Find where the given text appears and provide that cell's center as (x, y) coordinate. 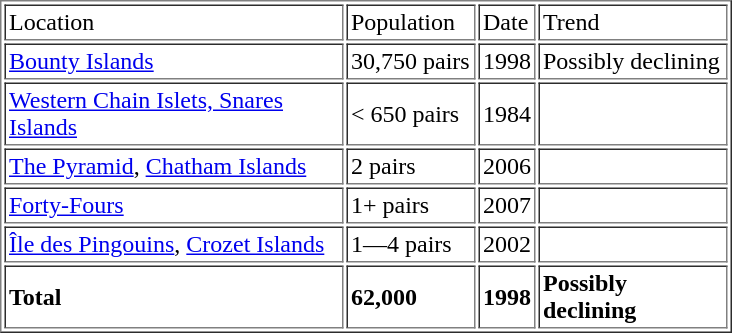
Trend (632, 22)
2006 (506, 166)
< 650 pairs (410, 114)
2002 (506, 244)
62,000 (410, 298)
1—4 pairs (410, 244)
1984 (506, 114)
Bounty Islands (174, 62)
Population (410, 22)
Date (506, 22)
Location (174, 22)
2007 (506, 206)
Total (174, 298)
1+ pairs (410, 206)
Forty-Fours (174, 206)
Île des Pingouins, Crozet Islands (174, 244)
2 pairs (410, 166)
30,750 pairs (410, 62)
Western Chain Islets, Snares Islands (174, 114)
The Pyramid, Chatham Islands (174, 166)
